Return (x, y) of the center of cell containing provided text 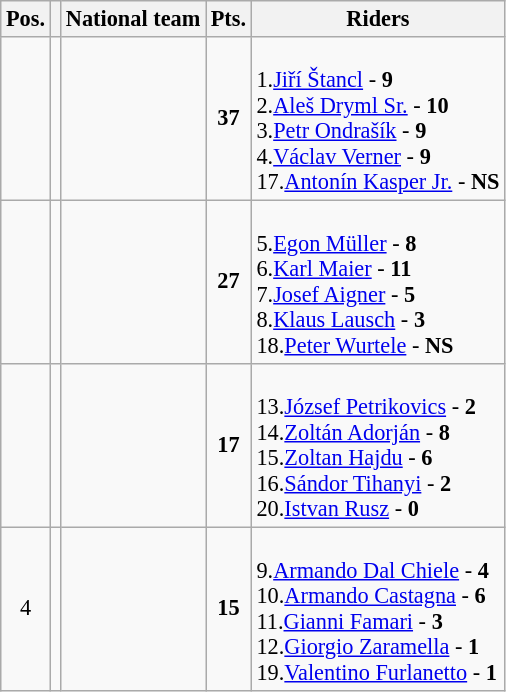
1.Jiří Štancl - 9 2.Aleš Dryml Sr. - 10 3.Petr Ondrašík - 9 4.Václav Verner - 9 17.Antonín Kasper Jr. - NS (378, 118)
4 (26, 608)
15 (229, 608)
5.Egon Müller - 8 6.Karl Maier - 11 7.Josef Aigner - 5 8.Klaus Lausch - 3 18.Peter Wurtele - NS (378, 282)
17 (229, 444)
Riders (378, 19)
37 (229, 118)
27 (229, 282)
Pts. (229, 19)
9.Armando Dal Chiele - 4 10.Armando Castagna - 6 11.Gianni Famari - 3 12.Giorgio Zaramella - 1 19.Valentino Furlanetto - 1 (378, 608)
National team (134, 19)
Pos. (26, 19)
13.József Petrikovics - 2 14.Zoltán Adorján - 8 15.Zoltan Hajdu - 6 16.Sándor Tihanyi - 2 20.Istvan Rusz - 0 (378, 444)
